Identify which cell holds the provided text, then report its (X, Y) central coordinate. 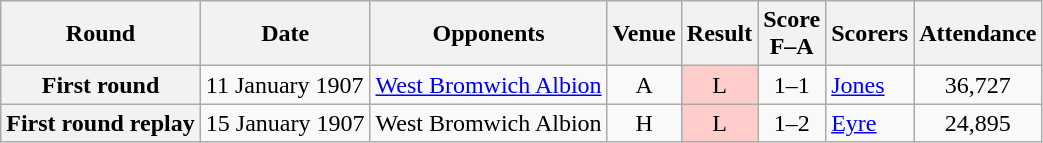
A (644, 85)
15 January 1907 (285, 123)
Attendance (978, 34)
Jones (870, 85)
Date (285, 34)
1–2 (792, 123)
11 January 1907 (285, 85)
1–1 (792, 85)
Opponents (488, 34)
Eyre (870, 123)
36,727 (978, 85)
First round (101, 85)
Round (101, 34)
H (644, 123)
ScoreF–A (792, 34)
24,895 (978, 123)
First round replay (101, 123)
Result (719, 34)
Venue (644, 34)
Scorers (870, 34)
